Detect which cell encompasses the target text, then output its [x, y] center coordinate. 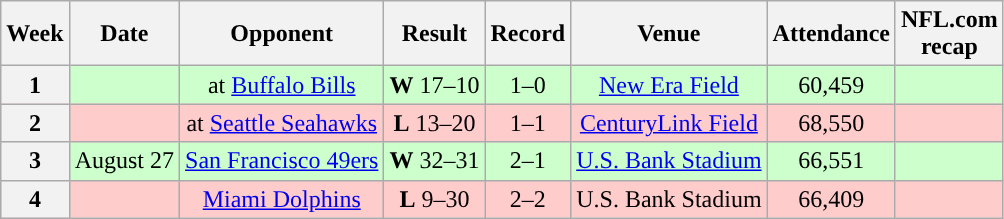
CenturyLink Field [669, 123]
Record [528, 34]
Week [35, 34]
1 [35, 85]
1–0 [528, 85]
Attendance [831, 34]
San Francisco 49ers [282, 161]
L 9–30 [434, 199]
L 13–20 [434, 123]
New Era Field [669, 85]
66,409 [831, 199]
68,550 [831, 123]
2–1 [528, 161]
Opponent [282, 34]
W 17–10 [434, 85]
66,551 [831, 161]
at Seattle Seahawks [282, 123]
2 [35, 123]
Miami Dolphins [282, 199]
2–2 [528, 199]
4 [35, 199]
Result [434, 34]
August 27 [124, 161]
1–1 [528, 123]
Date [124, 34]
at Buffalo Bills [282, 85]
Venue [669, 34]
60,459 [831, 85]
3 [35, 161]
NFL.comrecap [949, 34]
W 32–31 [434, 161]
